Provide the (X, Y) coordinate of the cell's center where the given text is located.  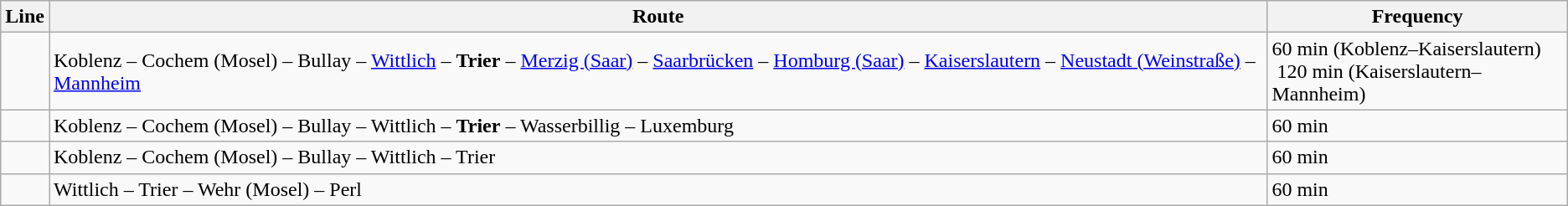
Frequency (1417, 17)
Koblenz – Cochem (Mosel) – Bullay – Wittlich – Trier (658, 157)
Route (658, 17)
Koblenz – Cochem (Mosel) – Bullay – Wittlich – Trier – Wasserbillig – Luxemburg (658, 126)
60 min (Koblenz–Kaiserslautern) 120 min (Kaiserslautern–Mannheim) (1417, 71)
Line (25, 17)
Wittlich – Trier – Wehr (Mosel) – Perl (658, 189)
